Return the (x, y) coordinate for the center point of the cell that contains the specified text.  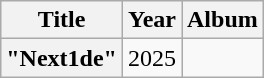
Title (62, 20)
Year (152, 20)
Album (223, 20)
2025 (152, 58)
"Next1de" (62, 58)
